Return (x, y) of the center of cell containing provided text 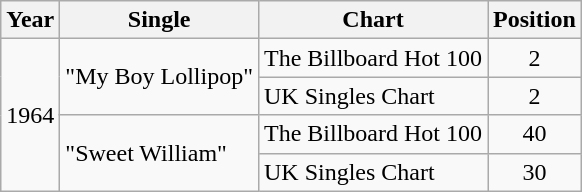
1964 (30, 115)
Position (535, 20)
"Sweet William" (160, 153)
Chart (372, 20)
Single (160, 20)
Year (30, 20)
"My Boy Lollipop" (160, 77)
30 (535, 172)
40 (535, 134)
